Capture the cell that displays the provided text and extract its (x, y) central coordinate. 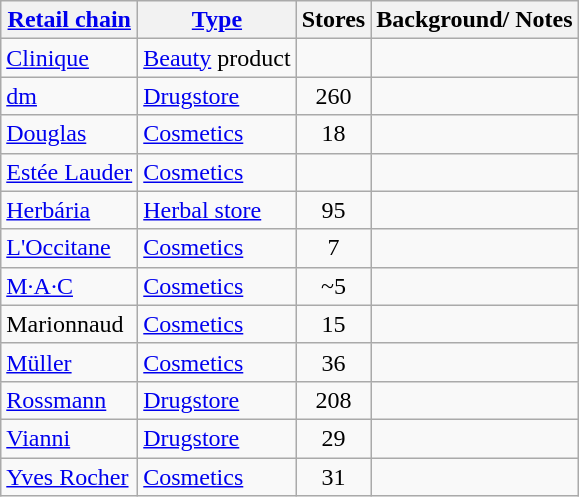
Müller (70, 362)
Type (217, 20)
Herbal store (217, 210)
Rossmann (70, 400)
Retail chain (70, 20)
95 (334, 210)
L'Occitane (70, 248)
Herbária (70, 210)
29 (334, 438)
Estée Lauder (70, 172)
Clinique (70, 58)
dm (70, 96)
Stores (334, 20)
Yves Rocher (70, 477)
18 (334, 134)
Douglas (70, 134)
Marionnaud (70, 324)
M·A·C (70, 286)
Background/ Notes (474, 20)
208 (334, 400)
~5 (334, 286)
36 (334, 362)
31 (334, 477)
7 (334, 248)
Vianni (70, 438)
15 (334, 324)
260 (334, 96)
Beauty product (217, 58)
